Locate the cell with the specified text and output its (x, y) center coordinate. 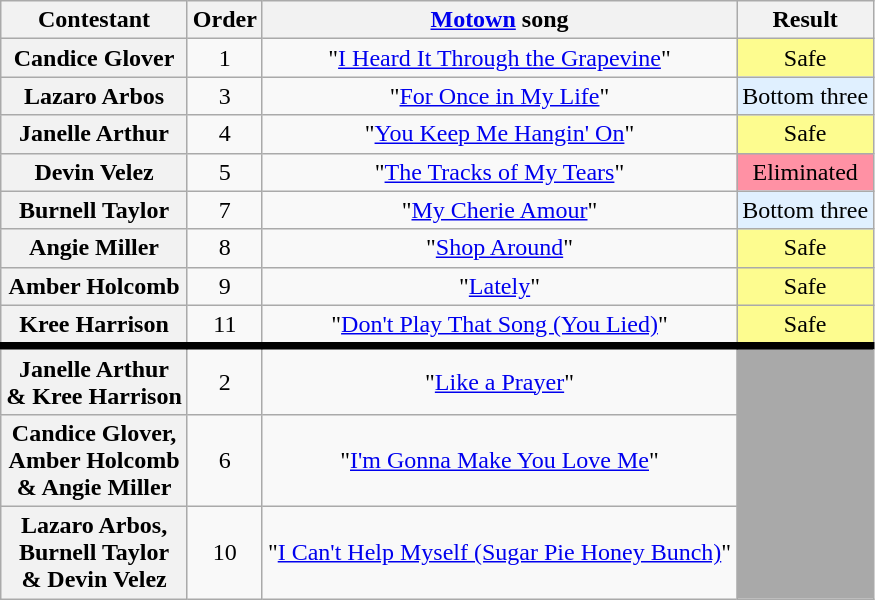
"Don't Play That Song (You Lied)" (499, 326)
Burnell Taylor (94, 210)
3 (224, 96)
"For Once in My Life" (499, 96)
Order (224, 20)
1 (224, 58)
"I Heard It Through the Grapevine" (499, 58)
Janelle Arthur (94, 134)
5 (224, 172)
Candice Glover,Amber Holcomb& Angie Miller (94, 460)
8 (224, 248)
Contestant (94, 20)
Lazaro Arbos (94, 96)
"Like a Prayer" (499, 380)
Angie Miller (94, 248)
9 (224, 286)
Motown song (499, 20)
"I Can't Help Myself (Sugar Pie Honey Bunch)" (499, 552)
"Shop Around" (499, 248)
11 (224, 326)
Candice Glover (94, 58)
Devin Velez (94, 172)
2 (224, 380)
"Lately" (499, 286)
Kree Harrison (94, 326)
7 (224, 210)
10 (224, 552)
4 (224, 134)
Eliminated (806, 172)
6 (224, 460)
Amber Holcomb (94, 286)
"The Tracks of My Tears" (499, 172)
Janelle Arthur& Kree Harrison (94, 380)
Result (806, 20)
"I'm Gonna Make You Love Me" (499, 460)
"My Cherie Amour" (499, 210)
"You Keep Me Hangin' On" (499, 134)
Lazaro Arbos,Burnell Taylor& Devin Velez (94, 552)
